Return the (X, Y) coordinate for the center point of the cell that contains the specified text.  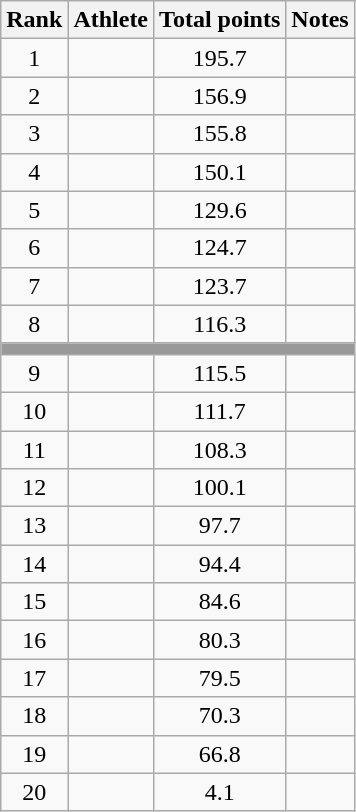
19 (34, 754)
115.5 (220, 373)
111.7 (220, 411)
5 (34, 210)
18 (34, 716)
155.8 (220, 134)
13 (34, 526)
14 (34, 564)
124.7 (220, 248)
66.8 (220, 754)
9 (34, 373)
4 (34, 172)
79.5 (220, 678)
150.1 (220, 172)
15 (34, 602)
12 (34, 488)
108.3 (220, 449)
97.7 (220, 526)
129.6 (220, 210)
Notes (320, 20)
2 (34, 96)
11 (34, 449)
195.7 (220, 58)
116.3 (220, 324)
94.4 (220, 564)
70.3 (220, 716)
Athlete (111, 20)
17 (34, 678)
6 (34, 248)
7 (34, 286)
16 (34, 640)
100.1 (220, 488)
8 (34, 324)
Total points (220, 20)
10 (34, 411)
1 (34, 58)
123.7 (220, 286)
Rank (34, 20)
4.1 (220, 792)
156.9 (220, 96)
3 (34, 134)
80.3 (220, 640)
20 (34, 792)
84.6 (220, 602)
